Find where the given text appears and provide that cell's center as [X, Y] coordinate. 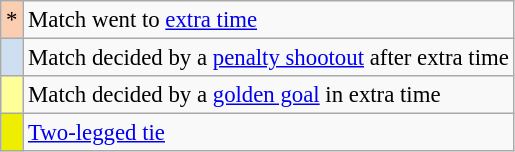
Match decided by a penalty shootout after extra time [268, 58]
Two-legged tie [268, 133]
Match decided by a golden goal in extra time [268, 95]
* [12, 20]
Match went to extra time [268, 20]
